Pinpoint the cell where the given text exists, returning its [x, y] midpoint coordinate. 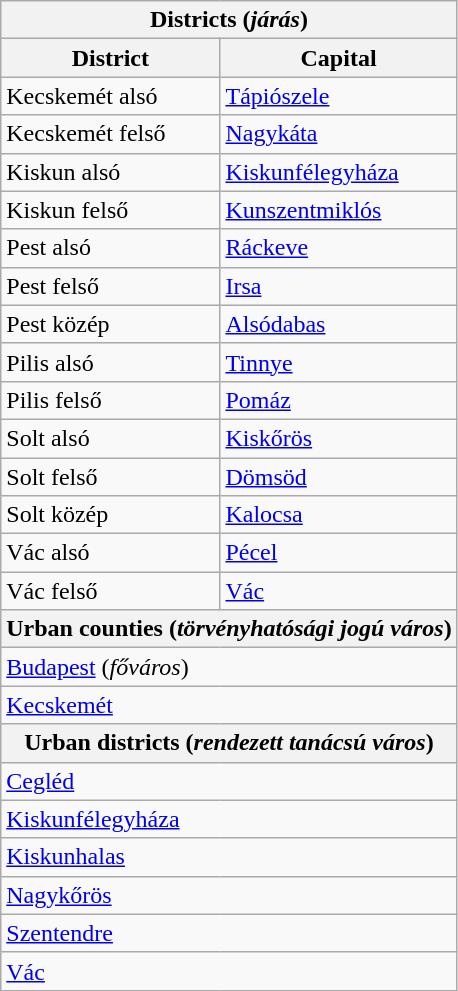
Pest alsó [110, 248]
Kecskemét felső [110, 134]
Kiskőrös [338, 438]
Solt közép [110, 515]
Irsa [338, 286]
District [110, 58]
Pomáz [338, 400]
Kalocsa [338, 515]
Pilis alsó [110, 362]
Budapest (főváros) [229, 667]
Vác alsó [110, 553]
Kiskun alsó [110, 172]
Szentendre [229, 933]
Urban counties (törvényhatósági jogú város) [229, 629]
Nagykáta [338, 134]
Kiskunhalas [229, 857]
Kecskemét [229, 705]
Solt felső [110, 477]
Districts (járás) [229, 20]
Tápiószele [338, 96]
Tinnye [338, 362]
Pest felső [110, 286]
Vác felső [110, 591]
Pécel [338, 553]
Kunszentmiklós [338, 210]
Pest közép [110, 324]
Alsódabas [338, 324]
Urban districts (rendezett tanácsú város) [229, 743]
Ráckeve [338, 248]
Cegléd [229, 781]
Nagykőrös [229, 895]
Kecskemét alsó [110, 96]
Pilis felső [110, 400]
Kiskun felső [110, 210]
Solt alsó [110, 438]
Capital [338, 58]
Dömsöd [338, 477]
